Determine the [x, y] coordinate at the center of the cell enclosing the given text.  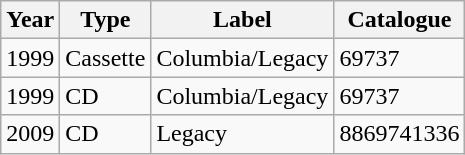
Label [242, 20]
Year [30, 20]
Legacy [242, 134]
Cassette [106, 58]
8869741336 [400, 134]
2009 [30, 134]
Catalogue [400, 20]
Type [106, 20]
